Output the (X, Y) coordinate of the center of the cell containing the given text.  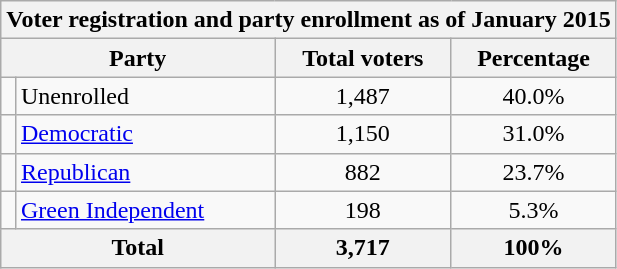
882 (363, 172)
Unenrolled (144, 96)
Green Independent (144, 210)
Total (138, 248)
1,150 (363, 134)
Voter registration and party enrollment as of January 2015 (308, 20)
Percentage (534, 58)
1,487 (363, 96)
100% (534, 248)
Total voters (363, 58)
198 (363, 210)
Democratic (144, 134)
5.3% (534, 210)
Republican (144, 172)
40.0% (534, 96)
23.7% (534, 172)
Party (138, 58)
31.0% (534, 134)
3,717 (363, 248)
